Identify which cell holds the provided text, then report its (x, y) central coordinate. 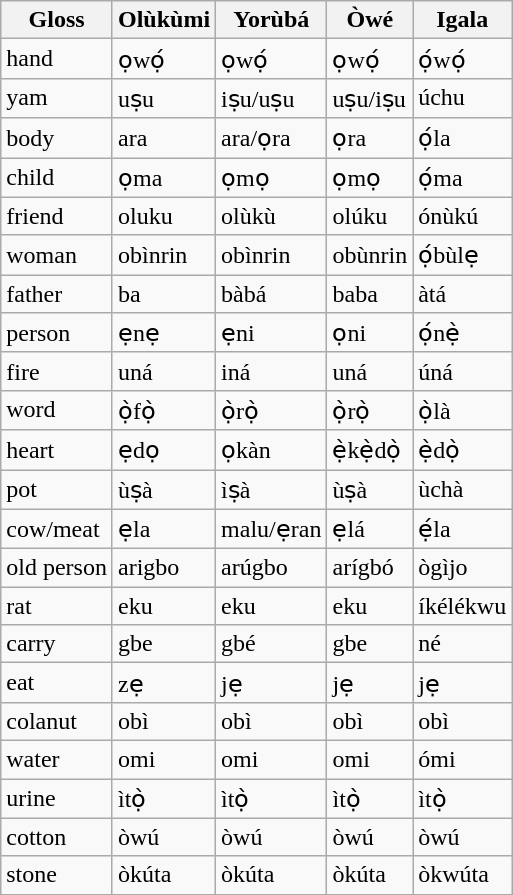
ara (164, 138)
old person (57, 568)
father (57, 294)
ómi (462, 759)
ara/ọra (272, 138)
olùkù (272, 216)
ọ́wọ́ (462, 59)
ùchà (462, 490)
zẹ (164, 683)
ẹla (164, 529)
arigbo (164, 568)
heart (57, 450)
malu/ẹran (272, 529)
rat (57, 606)
ọ̀fọ̀ (164, 410)
ẹnẹ (164, 333)
carry (57, 644)
íkélékwu (462, 606)
ẹ́la (462, 529)
iṣu/uṣu (272, 98)
baba (370, 294)
arúgbo (272, 568)
ẹ̀kẹ̀dọ̀ (370, 450)
ọ́nẹ̀ (462, 333)
hand (57, 59)
ẹdọ (164, 450)
ìṣà (272, 490)
ónùkú (462, 216)
né (462, 644)
ọ́ma (462, 178)
arígbó (370, 568)
woman (57, 255)
ọ́la (462, 138)
ba (164, 294)
yam (57, 98)
ẹni (272, 333)
iná (272, 371)
Igala (462, 20)
Yorùbá (272, 20)
water (57, 759)
ọ́bùlẹ (462, 255)
eat (57, 683)
ògìjo (462, 568)
bàbá (272, 294)
úchu (462, 98)
body (57, 138)
urine (57, 798)
úná (462, 371)
ọni (370, 333)
Olùkùmi (164, 20)
friend (57, 216)
Gloss (57, 20)
òkwúta (462, 875)
ọma (164, 178)
gbé (272, 644)
child (57, 178)
uṣu (164, 98)
cow/meat (57, 529)
pot (57, 490)
ọra (370, 138)
colanut (57, 721)
fire (57, 371)
àtá (462, 294)
uṣu/iṣu (370, 98)
Òwé (370, 20)
cotton (57, 837)
ọkàn (272, 450)
obùnrin (370, 255)
ọ̀là (462, 410)
ẹlá (370, 529)
oluku (164, 216)
olúku (370, 216)
word (57, 410)
ẹ̀dọ̀ (462, 450)
person (57, 333)
stone (57, 875)
